Identify which cell holds the provided text, then report its (x, y) central coordinate. 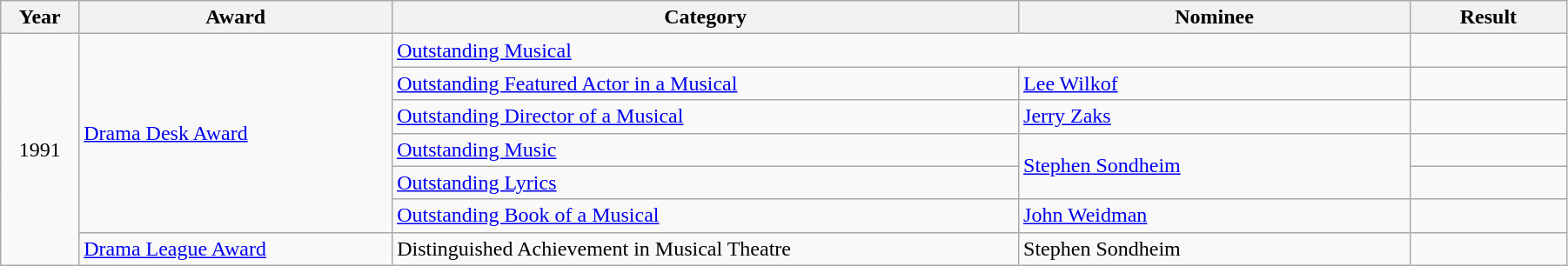
Outstanding Music (706, 150)
Drama Desk Award (236, 133)
Drama League Award (236, 249)
Outstanding Featured Actor in a Musical (706, 83)
Outstanding Book of a Musical (706, 216)
Distinguished Achievement in Musical Theatre (706, 249)
Award (236, 17)
Outstanding Director of a Musical (706, 116)
1991 (40, 150)
Category (706, 17)
Outstanding Musical (901, 50)
John Weidman (1215, 216)
Jerry Zaks (1215, 116)
Outstanding Lyrics (706, 183)
Result (1488, 17)
Lee Wilkof (1215, 83)
Year (40, 17)
Nominee (1215, 17)
